Identify which cell holds the provided text, then report its (x, y) central coordinate. 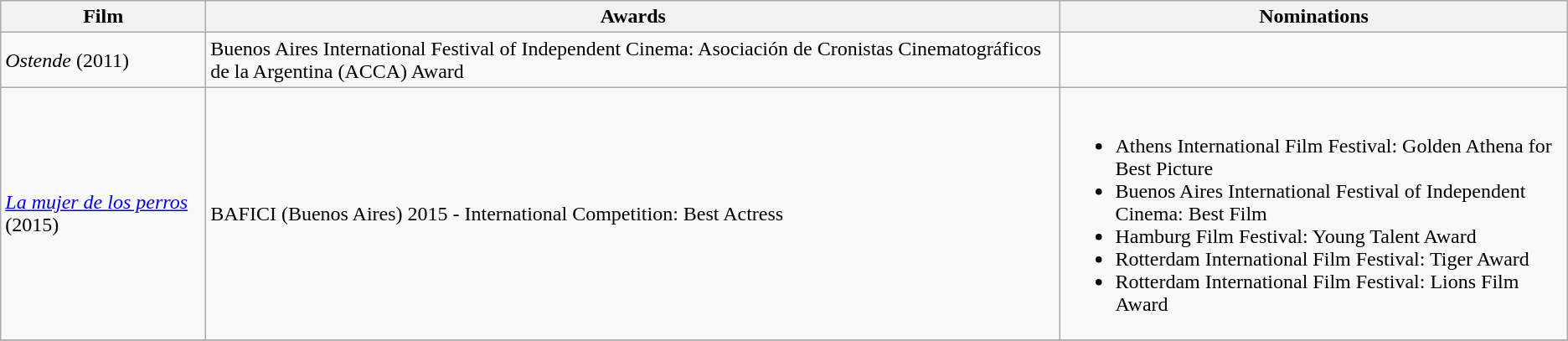
BAFICI (Buenos Aires) 2015 - International Competition: Best Actress (633, 214)
Buenos Aires International Festival of Independent Cinema: Asociación de Cronistas Cinematográficos de la Argentina (ACCA) Award (633, 60)
Nominations (1313, 17)
Awards (633, 17)
Film (104, 17)
La mujer de los perros (2015) (104, 214)
Ostende (2011) (104, 60)
